Locate the cell with the specified text and output its (X, Y) center coordinate. 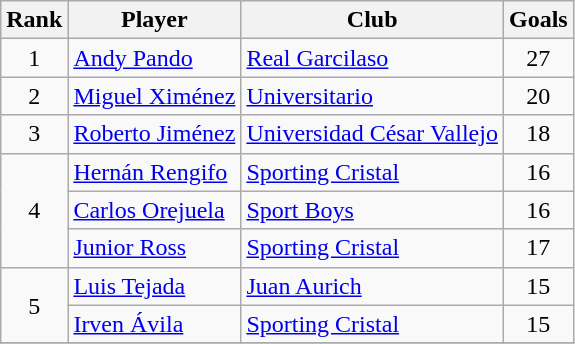
20 (538, 96)
27 (538, 58)
Rank (34, 20)
4 (34, 210)
Roberto Jiménez (154, 134)
Sport Boys (372, 210)
18 (538, 134)
2 (34, 96)
Player (154, 20)
Junior Ross (154, 248)
3 (34, 134)
Luis Tejada (154, 286)
5 (34, 305)
Irven Ávila (154, 324)
17 (538, 248)
Real Garcilaso (372, 58)
Universitario (372, 96)
1 (34, 58)
Hernán Rengifo (154, 172)
Miguel Ximénez (154, 96)
Universidad César Vallejo (372, 134)
Goals (538, 20)
Andy Pando (154, 58)
Club (372, 20)
Carlos Orejuela (154, 210)
Juan Aurich (372, 286)
